Search for the cell housing the specified text and yield its [X, Y] center coordinate. 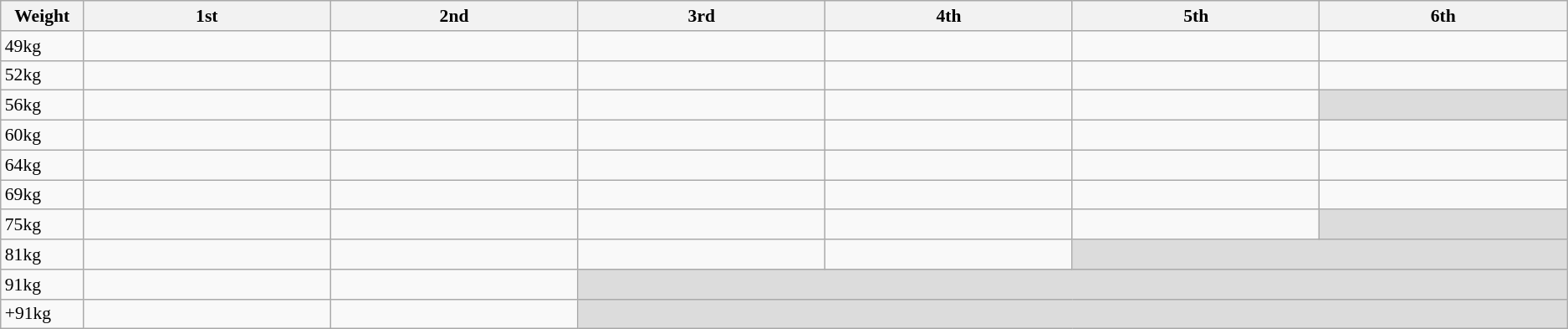
69kg [42, 195]
5th [1196, 16]
6th [1443, 16]
3rd [702, 16]
60kg [42, 136]
64kg [42, 165]
75kg [42, 225]
52kg [42, 75]
Weight [42, 16]
91kg [42, 285]
2nd [454, 16]
1st [207, 16]
56kg [42, 105]
81kg [42, 254]
49kg [42, 46]
4th [949, 16]
+91kg [42, 314]
